Determine the [X, Y] coordinate at the center of the cell enclosing the given text.  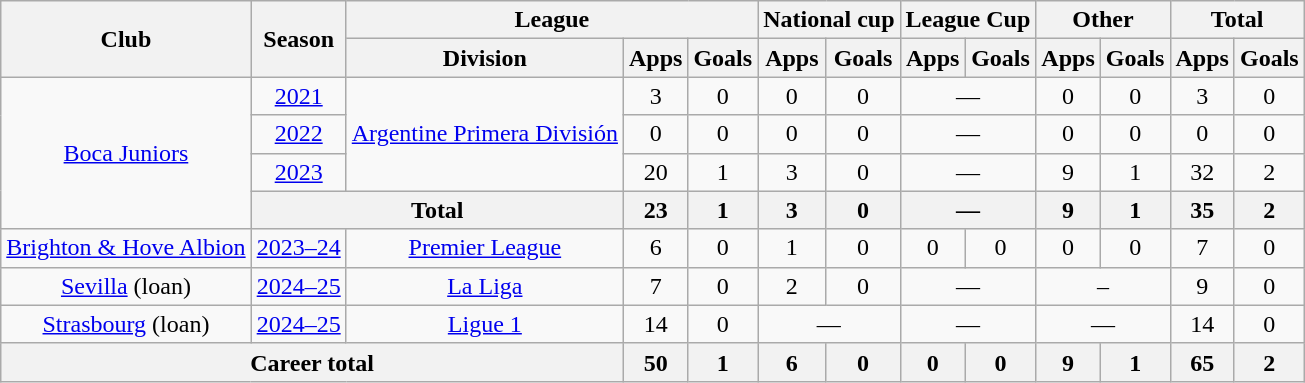
2022 [298, 134]
Career total [312, 362]
23 [655, 210]
65 [1202, 362]
National cup [829, 20]
Boca Juniors [126, 153]
50 [655, 362]
32 [1202, 172]
– [1103, 286]
2023–24 [298, 248]
Premier League [484, 248]
Argentine Primera División [484, 134]
Brighton & Hove Albion [126, 248]
2021 [298, 96]
20 [655, 172]
Other [1103, 20]
La Liga [484, 286]
Division [484, 58]
League [552, 20]
Season [298, 39]
2023 [298, 172]
Club [126, 39]
35 [1202, 210]
Ligue 1 [484, 324]
League Cup [968, 20]
Strasbourg (loan) [126, 324]
Sevilla (loan) [126, 286]
